Scan for the cell matching the given text and deliver its [X, Y] coordinate at center. 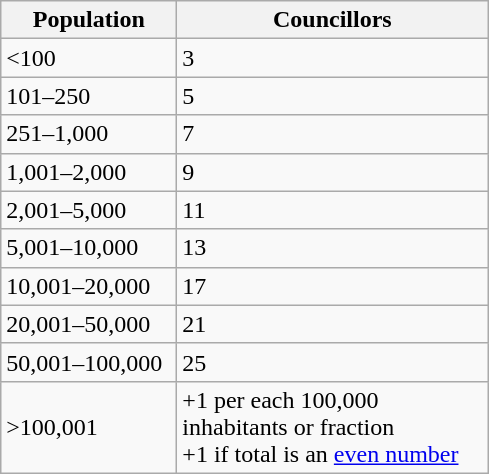
Population [89, 20]
20,001–50,000 [89, 324]
3 [332, 58]
5,001–10,000 [89, 248]
+1 per each 100,000 inhabitants or fraction+1 if total is an even number [332, 427]
1,001–2,000 [89, 172]
21 [332, 324]
101–250 [89, 96]
13 [332, 248]
Councillors [332, 20]
>100,001 [89, 427]
17 [332, 286]
10,001–20,000 [89, 286]
2,001–5,000 [89, 210]
25 [332, 362]
9 [332, 172]
11 [332, 210]
50,001–100,000 [89, 362]
5 [332, 96]
<100 [89, 58]
251–1,000 [89, 134]
7 [332, 134]
